Return the [X, Y] coordinate for the center point of the cell that contains the specified text.  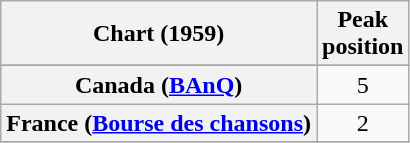
Canada (BAnQ) [159, 85]
Chart (1959) [159, 34]
Peakposition [362, 34]
2 [362, 123]
France (Bourse des chansons) [159, 123]
5 [362, 85]
